Return the [X, Y] coordinate for the center point of the cell that contains the specified text.  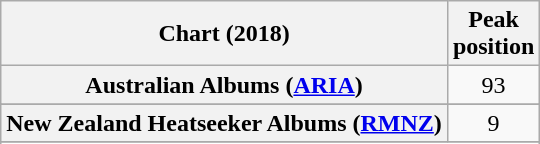
Chart (2018) [224, 34]
Peak position [493, 34]
9 [493, 123]
New Zealand Heatseeker Albums (RMNZ) [224, 123]
93 [493, 85]
Australian Albums (ARIA) [224, 85]
